Return the [X, Y] coordinate for the center point of the cell that contains the specified text.  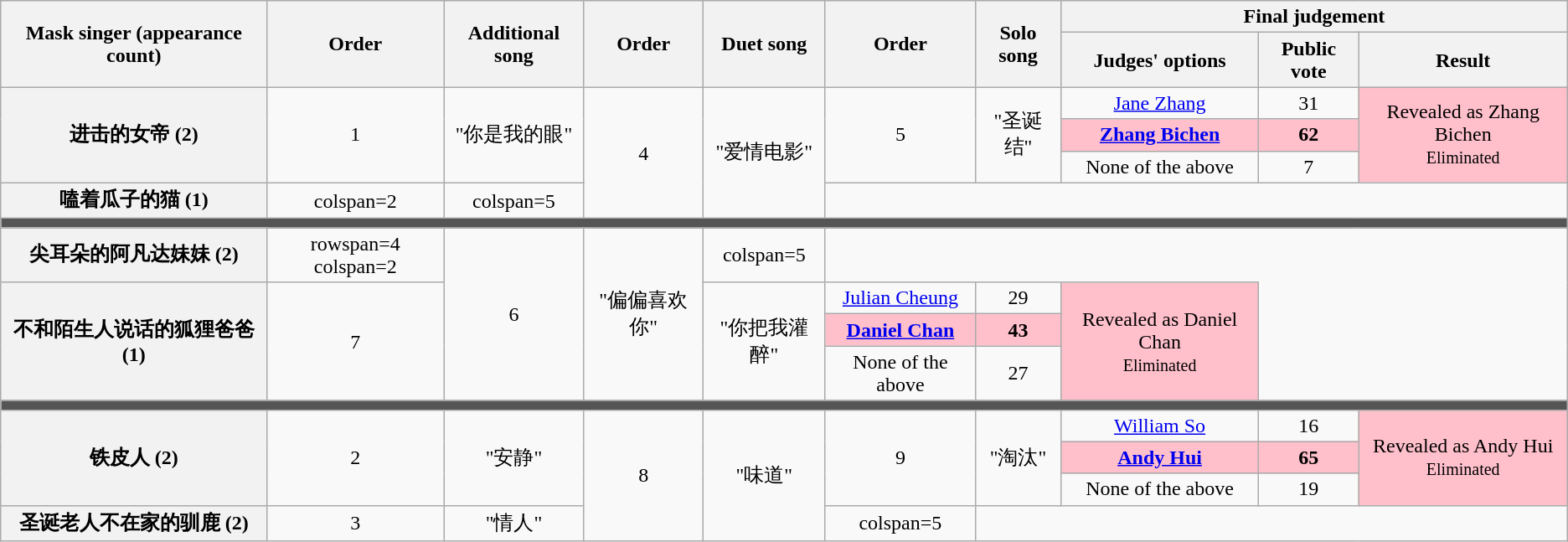
8 [643, 476]
Public vote [1309, 60]
Revealed as Zhang BichenEliminated [1462, 135]
1 [355, 135]
不和陌生人说话的狐狸爸爸 (1) [134, 342]
19 [1309, 489]
5 [900, 135]
嗑着瓜子的猫 (1) [134, 201]
"淘汰" [1018, 457]
Duet song [764, 44]
16 [1309, 426]
Final judgement [1315, 17]
9 [900, 457]
4 [643, 152]
"安静" [514, 457]
2 [355, 457]
Julian Cheung [900, 298]
"你把我灌醉" [764, 342]
Jane Zhang [1160, 103]
62 [1309, 135]
"偏偏喜欢你" [643, 314]
6 [514, 314]
"你是我的眼" [514, 135]
铁皮人 (2) [134, 457]
"味道" [764, 476]
进击的女帝 (2) [134, 135]
Revealed as Daniel ChanEliminated [1160, 342]
colspan=2 [355, 201]
Revealed as Andy HuiEliminated [1462, 457]
圣诞老人不在家的驯鹿 (2) [134, 523]
"圣诞结" [1018, 135]
尖耳朵的阿凡达妹妹 (2) [134, 255]
31 [1309, 103]
Additional song [514, 44]
Zhang Bichen [1160, 135]
Solo song [1018, 44]
rowspan=4 colspan=2 [355, 255]
"情人" [514, 523]
29 [1018, 298]
65 [1309, 457]
3 [355, 523]
"爱情电影" [764, 152]
Andy Hui [1160, 457]
Mask singer (appearance count) [134, 44]
Result [1462, 60]
William So [1160, 426]
43 [1018, 330]
Daniel Chan [900, 330]
Judges' options [1160, 60]
27 [1018, 374]
